Provide the [x, y] coordinate of the cell's center where the given text is located.  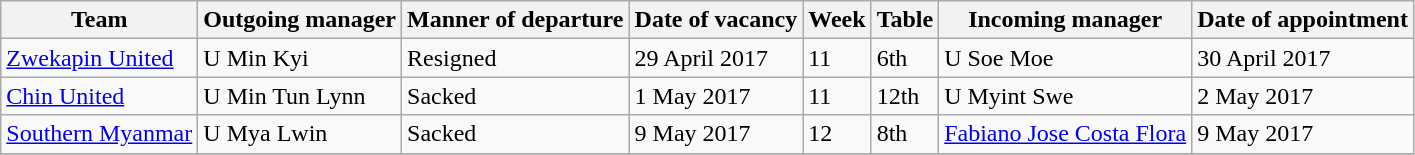
U Min Tun Lynn [300, 96]
Team [100, 20]
Date of vacancy [716, 20]
Zwekapin United [100, 58]
U Mya Lwin [300, 134]
2 May 2017 [1303, 96]
Chin United [100, 96]
12th [905, 96]
29 April 2017 [716, 58]
Manner of departure [516, 20]
30 April 2017 [1303, 58]
Week [837, 20]
Table [905, 20]
Fabiano Jose Costa Flora [1066, 134]
1 May 2017 [716, 96]
6th [905, 58]
Date of appointment [1303, 20]
Southern Myanmar [100, 134]
Resigned [516, 58]
Outgoing manager [300, 20]
U Min Kyi [300, 58]
U Soe Moe [1066, 58]
U Myint Swe [1066, 96]
12 [837, 134]
Incoming manager [1066, 20]
8th [905, 134]
